Scan for the cell matching the given text and deliver its [x, y] coordinate at center. 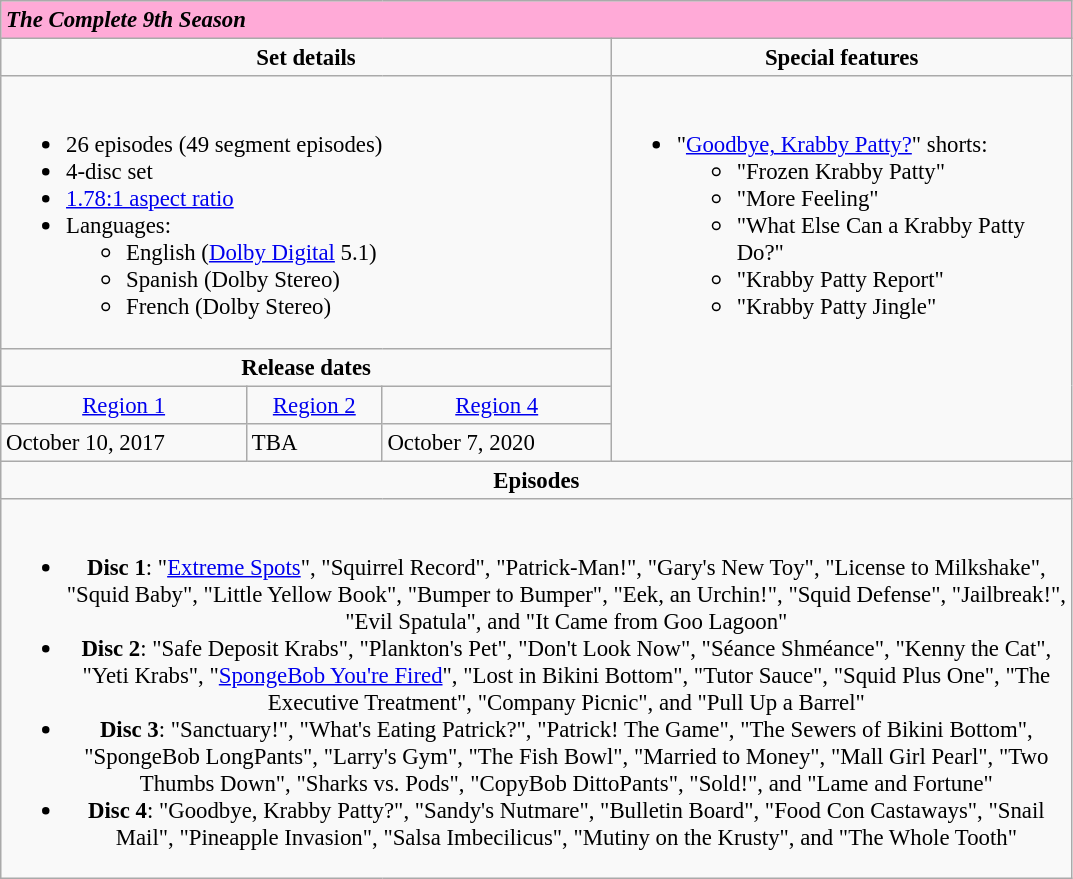
October 10, 2017 [124, 442]
October 7, 2020 [496, 442]
Release dates [306, 367]
Region 4 [496, 405]
Region 1 [124, 405]
Region 2 [314, 405]
26 episodes (49 segment episodes)4-disc set1.78:1 aspect ratioLanguages:English (Dolby Digital 5.1)Spanish (Dolby Stereo)French (Dolby Stereo) [306, 212]
Special features [842, 58]
"Goodbye, Krabby Patty?" shorts:"Frozen Krabby Patty""More Feeling""What Else Can a Krabby Patty Do?""Krabby Patty Report""Krabby Patty Jingle" [842, 268]
Episodes [536, 480]
Set details [306, 58]
TBA [314, 442]
The Complete 9th Season [536, 20]
